Identify which cell holds the provided text, then report its (x, y) central coordinate. 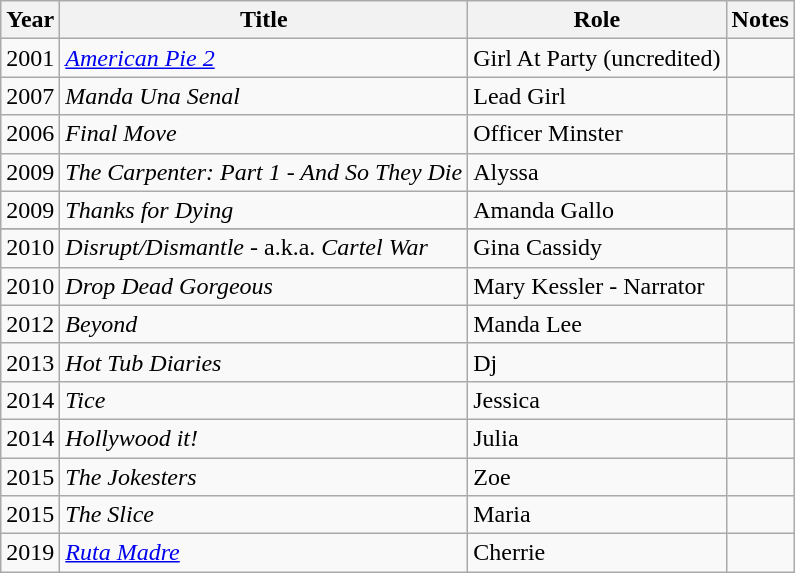
Girl At Party (uncredited) (597, 58)
Tice (264, 400)
Alyssa (597, 172)
Manda Una Senal (264, 96)
Lead Girl (597, 96)
Disrupt/Dismantle - a.k.a. Cartel War (264, 248)
Cherrie (597, 553)
2019 (30, 553)
2001 (30, 58)
2006 (30, 134)
2007 (30, 96)
The Jokesters (264, 477)
The Carpenter: Part 1 - And So They Die (264, 172)
Manda Lee (597, 324)
2013 (30, 362)
2012 (30, 324)
Officer Minster (597, 134)
Ruta Madre (264, 553)
Gina Cassidy (597, 248)
American Pie 2 (264, 58)
Maria (597, 515)
Hollywood it! (264, 438)
Julia (597, 438)
Title (264, 20)
Role (597, 20)
Final Move (264, 134)
Mary Kessler - Narrator (597, 286)
Drop Dead Gorgeous (264, 286)
Dj (597, 362)
Hot Tub Diaries (264, 362)
Zoe (597, 477)
Beyond (264, 324)
The Slice (264, 515)
Thanks for Dying (264, 210)
Year (30, 20)
Jessica (597, 400)
Amanda Gallo (597, 210)
Notes (760, 20)
